Extract the [X, Y] coordinate from the center of the cell holding the provided text.  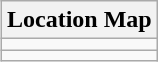
Location Map [80, 20]
